Capture the cell that displays the provided text and extract its [X, Y] central coordinate. 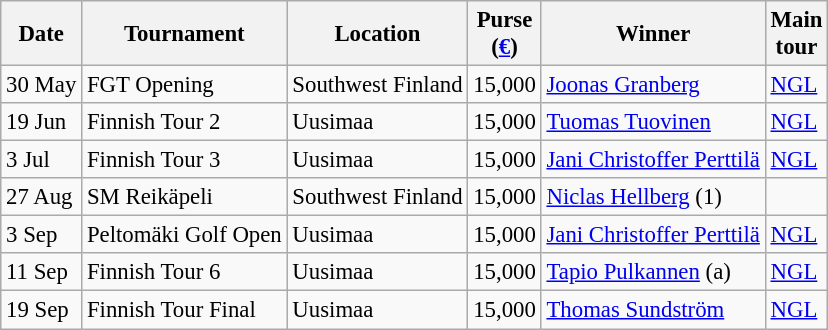
Finnish Tour 3 [184, 160]
30 May [42, 85]
19 Jun [42, 122]
Finnish Tour 6 [184, 273]
FGT Opening [184, 85]
Date [42, 34]
19 Sep [42, 310]
Purse(€) [504, 34]
Joonas Granberg [653, 85]
3 Sep [42, 235]
Niclas Hellberg (1) [653, 197]
Finnish Tour Final [184, 310]
SM Reikäpeli [184, 197]
Tapio Pulkannen (a) [653, 273]
Finnish Tour 2 [184, 122]
Winner [653, 34]
Location [378, 34]
3 Jul [42, 160]
27 Aug [42, 197]
11 Sep [42, 273]
Peltomäki Golf Open [184, 235]
Thomas Sundström [653, 310]
Tuomas Tuovinen [653, 122]
Maintour [796, 34]
Tournament [184, 34]
